Output the [x, y] coordinate of the center of the cell containing the given text.  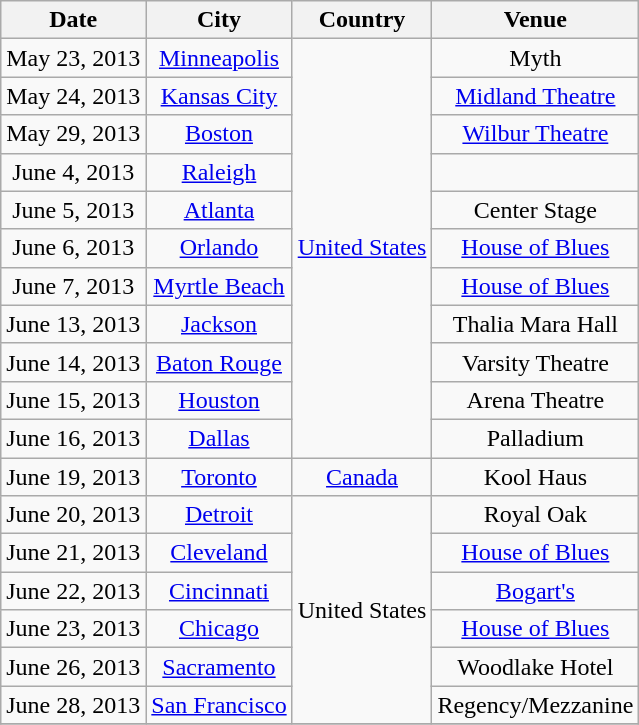
Orlando [219, 248]
Regency/Mezzanine [536, 705]
Chicago [219, 629]
June 15, 2013 [74, 400]
Center Stage [536, 210]
June 14, 2013 [74, 362]
June 19, 2013 [74, 477]
June 22, 2013 [74, 591]
June 5, 2013 [74, 210]
Midland Theatre [536, 96]
Sacramento [219, 667]
Jackson [219, 324]
Palladium [536, 438]
Dallas [219, 438]
Raleigh [219, 172]
June 23, 2013 [74, 629]
Date [74, 20]
June 26, 2013 [74, 667]
Myrtle Beach [219, 286]
Wilbur Theatre [536, 134]
Kool Haus [536, 477]
Toronto [219, 477]
City [219, 20]
Venue [536, 20]
Woodlake Hotel [536, 667]
Baton Rouge [219, 362]
Myth [536, 58]
Cleveland [219, 553]
June 16, 2013 [74, 438]
Cincinnati [219, 591]
May 24, 2013 [74, 96]
Boston [219, 134]
June 7, 2013 [74, 286]
Minneapolis [219, 58]
May 23, 2013 [74, 58]
San Francisco [219, 705]
Royal Oak [536, 515]
Canada [362, 477]
Detroit [219, 515]
June 20, 2013 [74, 515]
Kansas City [219, 96]
June 28, 2013 [74, 705]
Atlanta [219, 210]
Varsity Theatre [536, 362]
June 6, 2013 [74, 248]
Thalia Mara Hall [536, 324]
Bogart's [536, 591]
June 4, 2013 [74, 172]
June 13, 2013 [74, 324]
June 21, 2013 [74, 553]
Houston [219, 400]
Country [362, 20]
Arena Theatre [536, 400]
May 29, 2013 [74, 134]
